Identify which cell holds the provided text, then report its [X, Y] central coordinate. 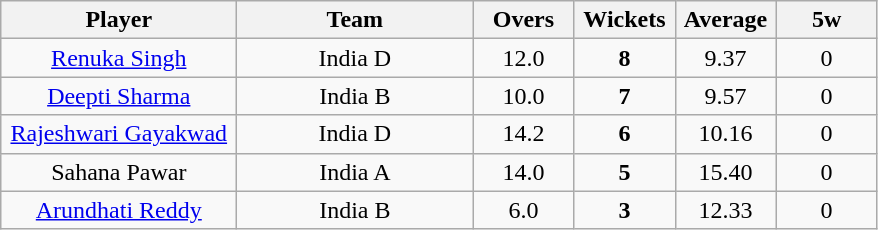
Renuka Singh [119, 58]
Arundhati Reddy [119, 210]
14.2 [524, 134]
3 [624, 210]
10.16 [726, 134]
12.33 [726, 210]
15.40 [726, 172]
5 [624, 172]
8 [624, 58]
9.57 [726, 96]
6 [624, 134]
Average [726, 20]
Rajeshwari Gayakwad [119, 134]
6.0 [524, 210]
Player [119, 20]
7 [624, 96]
Sahana Pawar [119, 172]
India A [355, 172]
12.0 [524, 58]
5w [826, 20]
14.0 [524, 172]
Team [355, 20]
Overs [524, 20]
Wickets [624, 20]
Deepti Sharma [119, 96]
9.37 [726, 58]
10.0 [524, 96]
